Find where the given text appears and provide that cell's center as (X, Y) coordinate. 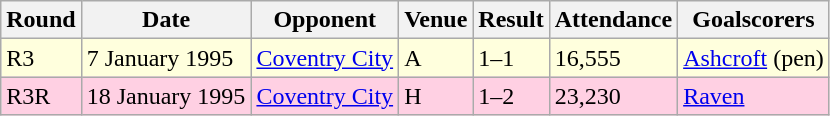
Round (41, 20)
Ashcroft (pen) (754, 58)
R3 (41, 58)
18 January 1995 (166, 96)
1–2 (511, 96)
7 January 1995 (166, 58)
Opponent (325, 20)
1–1 (511, 58)
Date (166, 20)
23,230 (613, 96)
Attendance (613, 20)
Result (511, 20)
Venue (436, 20)
16,555 (613, 58)
Goalscorers (754, 20)
R3R (41, 96)
A (436, 58)
H (436, 96)
Raven (754, 96)
